Output the [x, y] coordinate of the center of the cell containing the given text.  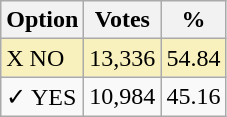
X NO [42, 58]
45.16 [194, 97]
Votes [122, 20]
Option [42, 20]
% [194, 20]
54.84 [194, 58]
✓ YES [42, 97]
13,336 [122, 58]
10,984 [122, 97]
